Return [X, Y] of the center of cell containing provided text 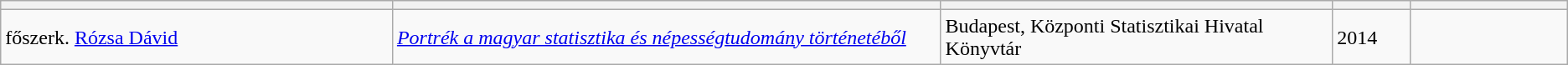
Portrék a magyar statisztika és népességtudomány történetéből [667, 37]
főszerk. Rózsa Dávid [197, 37]
2014 [1372, 37]
Budapest, Központi Statisztikai Hivatal Könyvtár [1137, 37]
